Provide the [X, Y] coordinate of the cell's center where the given text is located.  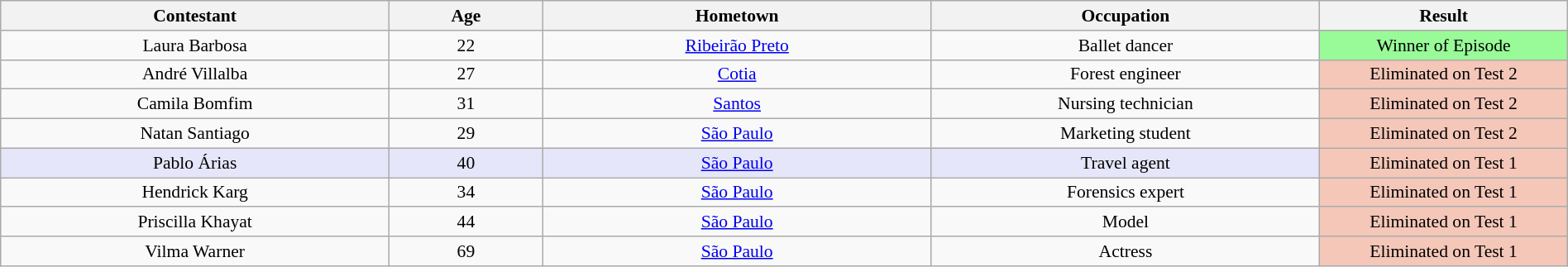
29 [466, 134]
Hometown [737, 16]
31 [466, 104]
Contestant [195, 16]
27 [466, 74]
22 [466, 45]
44 [466, 222]
Result [1444, 16]
Actress [1126, 251]
Ribeirão Preto [737, 45]
Forest engineer [1126, 74]
André Villalba [195, 74]
Ballet dancer [1126, 45]
Laura Barbosa [195, 45]
Hendrick Karg [195, 193]
Nursing technician [1126, 104]
34 [466, 193]
40 [466, 163]
Santos [737, 104]
Age [466, 16]
Winner of Episode [1444, 45]
Model [1126, 222]
69 [466, 251]
Marketing student [1126, 134]
Cotia [737, 74]
Travel agent [1126, 163]
Occupation [1126, 16]
Priscilla Khayat [195, 222]
Pablo Árias [195, 163]
Natan Santiago [195, 134]
Forensics expert [1126, 193]
Camila Bomfim [195, 104]
Vilma Warner [195, 251]
